Pinpoint the cell where the given text exists, returning its (x, y) midpoint coordinate. 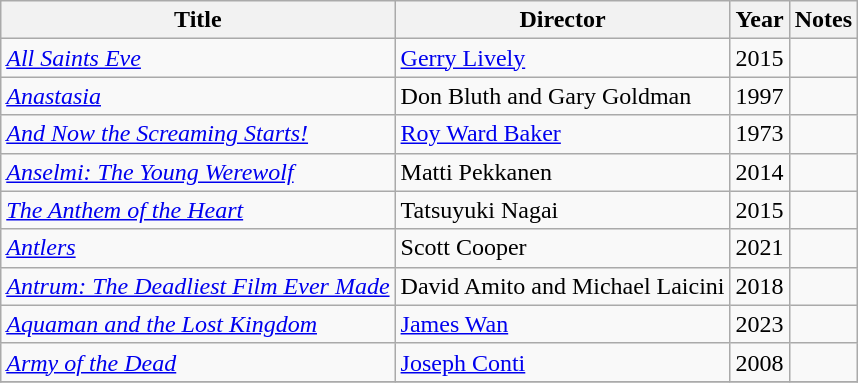
Roy Ward Baker (562, 134)
Don Bluth and Gary Goldman (562, 96)
Gerry Lively (562, 58)
Director (562, 20)
All Saints Eve (198, 58)
Antrum: The Deadliest Film Ever Made (198, 286)
Year (760, 20)
Notes (823, 20)
2018 (760, 286)
Aquaman and the Lost Kingdom (198, 324)
Scott Cooper (562, 248)
1997 (760, 96)
Tatsuyuki Nagai (562, 210)
Antlers (198, 248)
And Now the Screaming Starts! (198, 134)
2014 (760, 172)
David Amito and Michael Laicini (562, 286)
2008 (760, 362)
2021 (760, 248)
Anastasia (198, 96)
Anselmi: The Young Werewolf (198, 172)
Army of the Dead (198, 362)
The Anthem of the Heart (198, 210)
Matti Pekkanen (562, 172)
Title (198, 20)
James Wan (562, 324)
1973 (760, 134)
Joseph Conti (562, 362)
2023 (760, 324)
